Output the [x, y] coordinate of the center of the cell containing the given text.  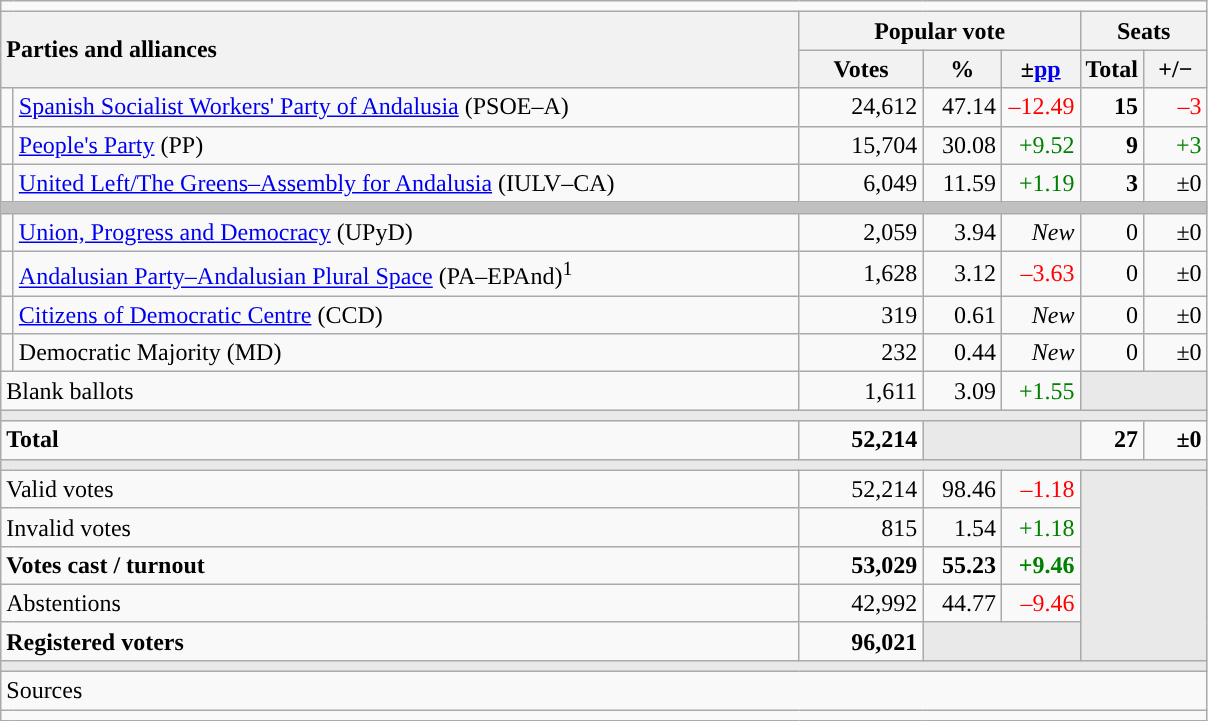
–3 [1176, 107]
11.59 [962, 183]
People's Party (PP) [406, 145]
232 [861, 353]
1.54 [962, 527]
44.77 [962, 603]
+1.55 [1040, 391]
–9.46 [1040, 603]
Andalusian Party–Andalusian Plural Space (PA–EPAnd)1 [406, 274]
15 [1112, 107]
Spanish Socialist Workers' Party of Andalusia (PSOE–A) [406, 107]
Sources [604, 691]
815 [861, 527]
Valid votes [400, 489]
% [962, 69]
±pp [1040, 69]
27 [1112, 440]
1,611 [861, 391]
–12.49 [1040, 107]
9 [1112, 145]
3.94 [962, 232]
53,029 [861, 565]
55.23 [962, 565]
Invalid votes [400, 527]
3 [1112, 183]
Registered voters [400, 641]
319 [861, 315]
0.44 [962, 353]
3.12 [962, 274]
96,021 [861, 641]
–3.63 [1040, 274]
Democratic Majority (MD) [406, 353]
+9.46 [1040, 565]
15,704 [861, 145]
–1.18 [1040, 489]
United Left/The Greens–Assembly for Andalusia (IULV–CA) [406, 183]
Popular vote [940, 31]
+1.19 [1040, 183]
Blank ballots [400, 391]
98.46 [962, 489]
+3 [1176, 145]
3.09 [962, 391]
42,992 [861, 603]
24,612 [861, 107]
Seats [1144, 31]
Votes cast / turnout [400, 565]
47.14 [962, 107]
Votes [861, 69]
6,049 [861, 183]
0.61 [962, 315]
Parties and alliances [400, 50]
2,059 [861, 232]
Abstentions [400, 603]
Union, Progress and Democracy (UPyD) [406, 232]
1,628 [861, 274]
+1.18 [1040, 527]
Citizens of Democratic Centre (CCD) [406, 315]
+9.52 [1040, 145]
+/− [1176, 69]
30.08 [962, 145]
